Locate the cell with the specified text and output its [X, Y] center coordinate. 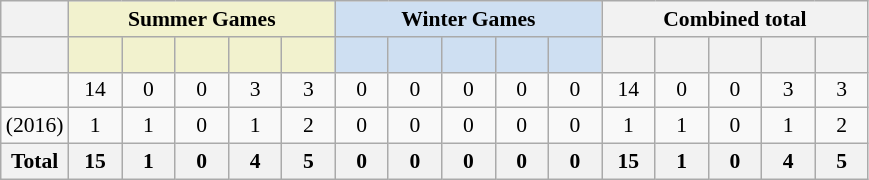
(2016) [35, 126]
Combined total [736, 19]
Winter Games [468, 19]
Summer Games [202, 19]
Total [35, 161]
